Provide the [x, y] coordinate of the cell's center where the given text is located.  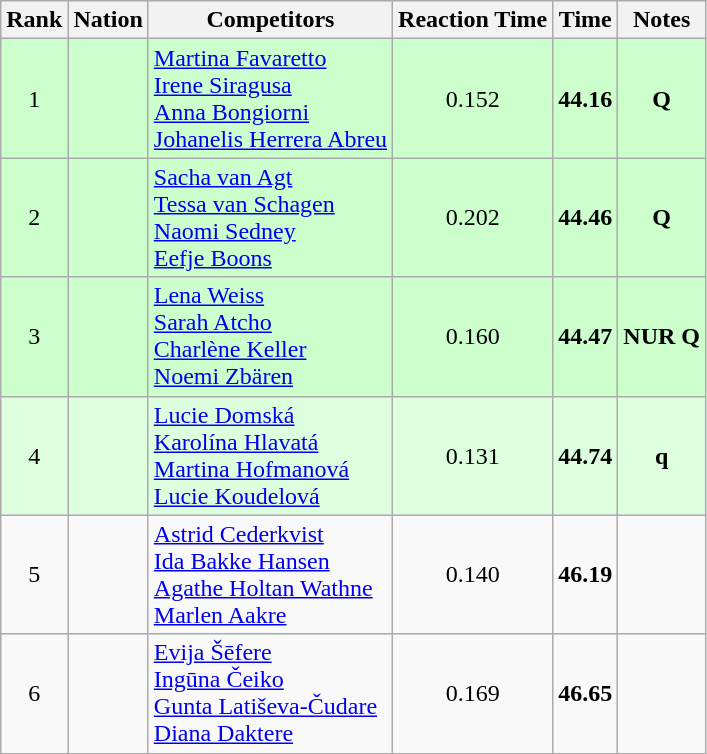
Lena WeissSarah AtchoCharlène KellerNoemi Zbären [270, 336]
Astrid CederkvistIda Bakke HansenAgathe Holtan WathneMarlen Aakre [270, 574]
Time [586, 20]
0.131 [473, 456]
5 [34, 574]
Competitors [270, 20]
2 [34, 218]
0.202 [473, 218]
Reaction Time [473, 20]
Nation [108, 20]
Martina FavarettoIrene SiragusaAnna BongiorniJohanelis Herrera Abreu [270, 98]
Sacha van AgtTessa van SchagenNaomi SedneyEefje Boons [270, 218]
0.169 [473, 694]
0.152 [473, 98]
44.46 [586, 218]
Notes [662, 20]
6 [34, 694]
3 [34, 336]
q [662, 456]
0.160 [473, 336]
46.65 [586, 694]
Rank [34, 20]
44.74 [586, 456]
0.140 [473, 574]
Lucie DomskáKarolína HlavatáMartina HofmanováLucie Koudelová [270, 456]
Evija ŠēfereIngūna ČeikoGunta Latiševa-ČudareDiana Daktere [270, 694]
44.16 [586, 98]
1 [34, 98]
NUR Q [662, 336]
44.47 [586, 336]
46.19 [586, 574]
4 [34, 456]
